Pinpoint the cell where the given text exists, returning its (x, y) midpoint coordinate. 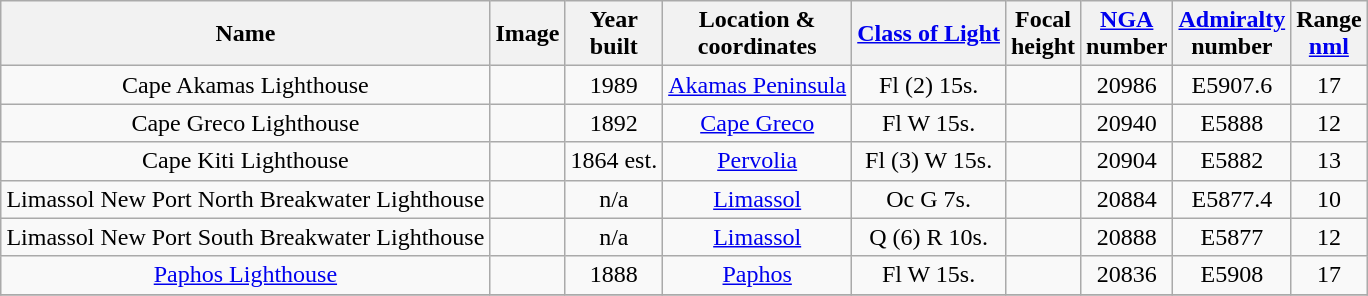
1892 (614, 123)
1864 est. (614, 161)
E5877 (1232, 237)
20940 (1127, 123)
E5888 (1232, 123)
Focalheight (1042, 34)
Cape Greco (758, 123)
E5908 (1232, 275)
Yearbuilt (614, 34)
Class of Light (929, 34)
Pervolia (758, 161)
Paphos Lighthouse (246, 275)
Image (528, 34)
Limassol New Port North Breakwater Lighthouse (246, 199)
1888 (614, 275)
20904 (1127, 161)
20986 (1127, 85)
1989 (614, 85)
Akamas Peninsula (758, 85)
20888 (1127, 237)
Cape Greco Lighthouse (246, 123)
20836 (1127, 275)
Oc G 7s. (929, 199)
20884 (1127, 199)
Fl (3) W 15s. (929, 161)
NGAnumber (1127, 34)
Cape Kiti Lighthouse (246, 161)
E5877.4 (1232, 199)
Fl (2) 15s. (929, 85)
Admiraltynumber (1232, 34)
Name (246, 34)
Location & coordinates (758, 34)
Cape Akamas Lighthouse (246, 85)
Paphos (758, 275)
E5907.6 (1232, 85)
E5882 (1232, 161)
10 (1329, 199)
13 (1329, 161)
Rangenml (1329, 34)
Limassol New Port South Breakwater Lighthouse (246, 237)
Q (6) R 10s. (929, 237)
